For the text-containing cell, return its midpoint in [X, Y] coordinate format. 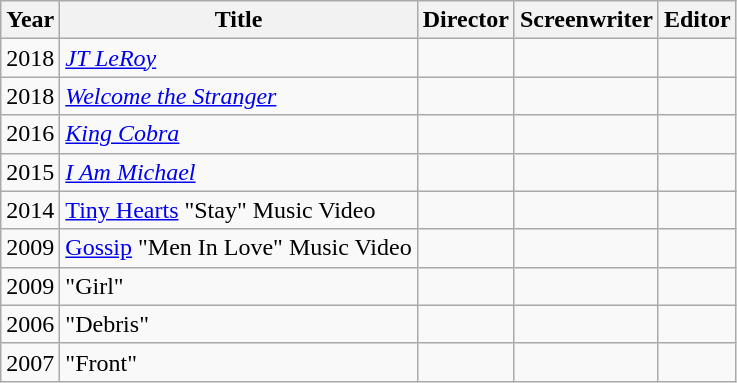
Welcome the Stranger [238, 96]
2014 [30, 210]
"Debris" [238, 324]
Year [30, 20]
2006 [30, 324]
JT LeRoy [238, 58]
2015 [30, 172]
Director [466, 20]
I Am Michael [238, 172]
Editor [697, 20]
Gossip "Men In Love" Music Video [238, 248]
Title [238, 20]
2016 [30, 134]
Screenwriter [586, 20]
Tiny Hearts "Stay" Music Video [238, 210]
"Girl" [238, 286]
King Cobra [238, 134]
"Front" [238, 362]
2007 [30, 362]
